Detect which cell encompasses the target text, then output its (x, y) center coordinate. 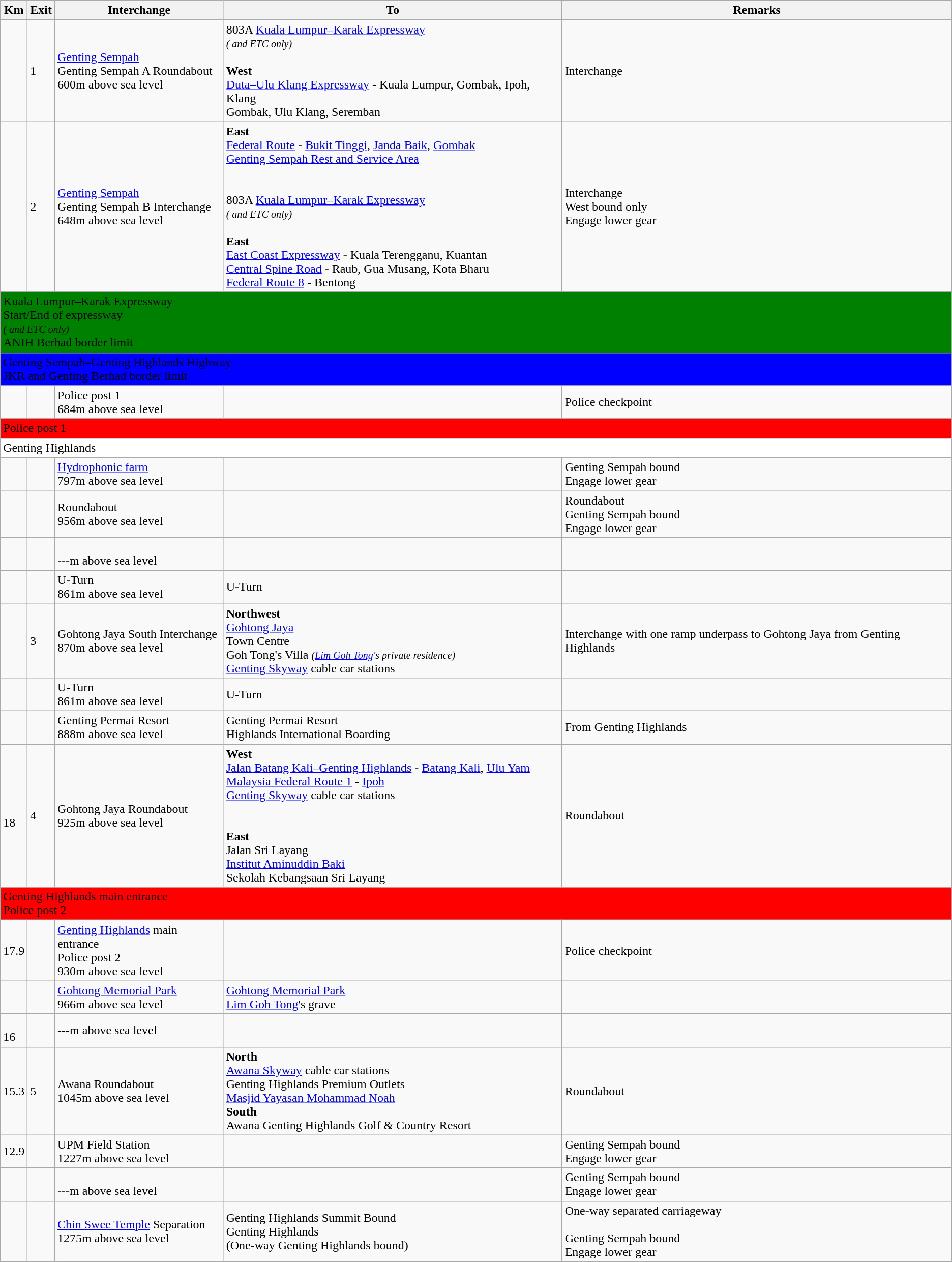
InterchangeWest bound onlyEngage lower gear (757, 207)
Genting Highlands Summit BoundGenting Highlands(One-way Genting Highlands bound) (393, 1231)
16 (14, 1031)
17.9 (14, 950)
Gohtong Memorial Park966m above sea level (139, 997)
Genting Permai Resort888m above sea level (139, 727)
Exit (41, 10)
Chin Swee Temple Separation1275m above sea level (139, 1231)
2 (41, 207)
Awana Roundabout1045m above sea level (139, 1091)
Interchange with one ramp underpass to Gohtong Jaya from Genting Highlands (757, 640)
Genting SempahGenting Sempah A Roundabout600m above sea level (139, 71)
Genting Sempah–Genting Highlands HighwayJKR and Genting Berhad border limit (476, 369)
NorthwestGohtong JayaTown CentreGoh Tong's Villa (Lim Goh Tong's private residence)Genting Skyway cable car stations (393, 640)
Kuala Lumpur–Karak ExpresswayStart/End of expressway( and ETC only)ANIH Berhad border limit (476, 322)
12.9 (14, 1152)
Police post 1684m above sea level (139, 402)
4 (41, 816)
Genting Highlands main entrancePolice post 2930m above sea level (139, 950)
From Genting Highlands (757, 727)
One-way separated carriagewayGenting Sempah boundEngage lower gear (757, 1231)
Hydrophonic farm797m above sea level (139, 474)
Genting Highlands main entrancePolice post 2 (476, 903)
UPM Field Station1227m above sea level (139, 1152)
Genting Highlands (476, 448)
To (393, 10)
5 (41, 1091)
15.3 (14, 1091)
RoundaboutGenting Sempah boundEngage lower gear (757, 514)
3 (41, 640)
1 (41, 71)
18 (14, 816)
Gohtong Jaya Roundabout925m above sea level (139, 816)
Gohtong Jaya South Interchange870m above sea level (139, 640)
Genting Permai ResortHighlands International Boarding (393, 727)
Roundabout956m above sea level (139, 514)
Genting SempahGenting Sempah B Interchange648m above sea level (139, 207)
NorthAwana Skyway cable car stationsGenting Highlands Premium Outlets Masjid Yayasan Mohammad Noah SouthAwana Genting Highlands Golf & Country Resort (393, 1091)
Police post 1 (476, 428)
Km (14, 10)
Gohtong Memorial ParkLim Goh Tong's grave (393, 997)
803A Kuala Lumpur–Karak Expressway( and ETC only)West Duta–Ulu Klang Expressway - Kuala Lumpur, Gombak, Ipoh, Klang Gombak, Ulu Klang, Seremban (393, 71)
Remarks (757, 10)
